Capture the cell that displays the provided text and extract its (X, Y) central coordinate. 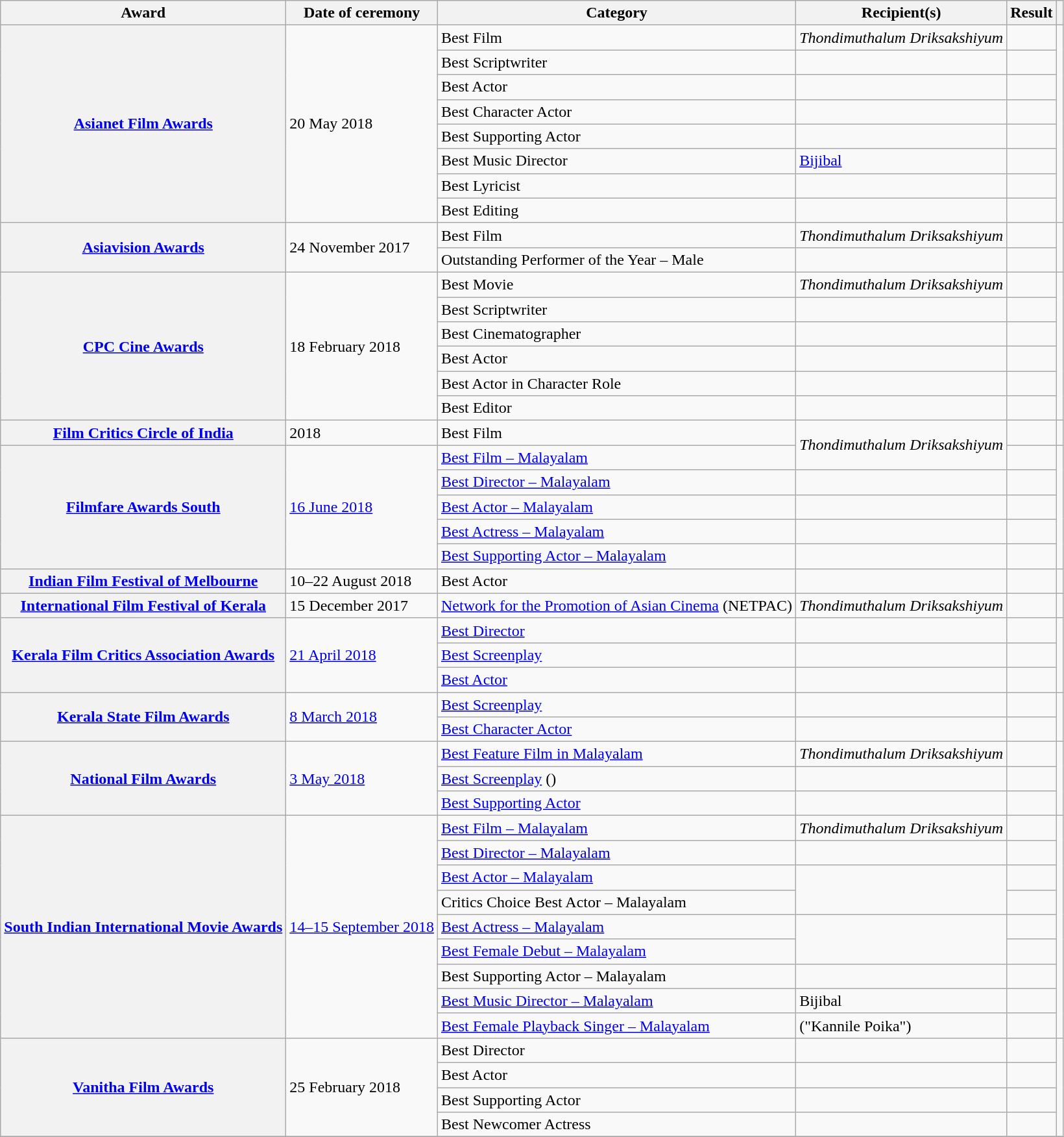
Best Editor (616, 408)
Best Female Playback Singer – Malayalam (616, 1025)
25 February 2018 (362, 1087)
21 April 2018 (362, 655)
15 December 2017 (362, 605)
Best Movie (616, 284)
South Indian International Movie Awards (143, 927)
14–15 September 2018 (362, 927)
Result (1032, 13)
Best Cinematographer (616, 334)
10–22 August 2018 (362, 581)
Date of ceremony (362, 13)
3 May 2018 (362, 779)
CPC Cine Awards (143, 346)
Outstanding Performer of the Year – Male (616, 260)
Best Female Debut – Malayalam (616, 951)
Vanitha Film Awards (143, 1087)
Best Editing (616, 210)
Best Music Director (616, 161)
Award (143, 13)
2018 (362, 433)
Asiavision Awards (143, 247)
Kerala Film Critics Association Awards (143, 655)
Category (616, 13)
National Film Awards (143, 779)
International Film Festival of Kerala (143, 605)
Recipient(s) (902, 13)
Network for the Promotion of Asian Cinema (NETPAC) (616, 605)
Critics Choice Best Actor – Malayalam (616, 902)
Best Screenplay () (616, 779)
Kerala State Film Awards (143, 716)
Best Lyricist (616, 186)
Asianet Film Awards (143, 124)
Best Music Director – Malayalam (616, 1001)
24 November 2017 (362, 247)
Best Actor in Character Role (616, 384)
16 June 2018 (362, 507)
8 March 2018 (362, 716)
20 May 2018 (362, 124)
18 February 2018 (362, 346)
("Kannile Poika") (902, 1025)
Film Critics Circle of India (143, 433)
Best Feature Film in Malayalam (616, 754)
Filmfare Awards South (143, 507)
Best Newcomer Actress (616, 1125)
Indian Film Festival of Melbourne (143, 581)
